Search for the cell housing the specified text and yield its [X, Y] center coordinate. 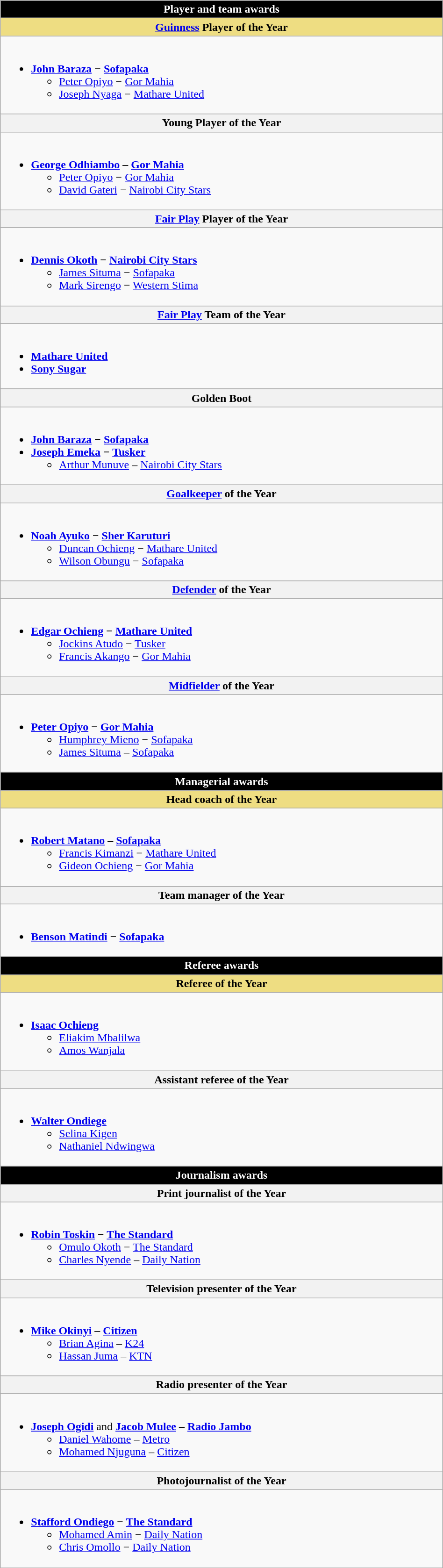
Player and team awards [221, 9]
Dennis Okoth − Nairobi City Stars James Situma − Sofapaka Mark Sirengo − Western Stima [221, 266]
Golden Boot [221, 398]
Robert Matano – Sofapaka Francis Kimanzi − Mathare United Gideon Ochieng − Gor Mahia [221, 847]
Radio presenter of the Year [221, 1385]
Head coach of the Year [221, 799]
Fair Play Team of the Year [221, 315]
Mike Okinyi – Citizen Brian Agina – K24 Hassan Juma – KTN [221, 1337]
Assistant referee of the Year [221, 1079]
Isaac OchiengEliakim MbalilwaAmos Wanjala [221, 1031]
Noah Ayuko − Sher Karuturi Duncan Ochieng − Mathare United Wilson Obungu − Sofapaka [221, 542]
John Baraza − Sofapaka Peter Opiyo − Gor Mahia Joseph Nyaga − Mathare United [221, 75]
Mathare UnitedSony Sugar [221, 356]
Benson Matindi − Sofapaka [221, 930]
Guinness Player of the Year [221, 27]
Fair Play Player of the Year [221, 219]
Walter OndiegeSelina KigenNathaniel Ndwingwa [221, 1127]
Joseph Ogidi and Jacob Mulee – Radio Jambo Daniel Wahome – Metro Mohamed Njuguna – Citizen [221, 1433]
Goalkeeper of the Year [221, 494]
Edgar Ochieng − Mathare United Jockins Atudo − Tusker Francis Akango − Gor Mahia [221, 637]
Defender of the Year [221, 590]
Referee of the Year [221, 983]
Stafford Ondiego − The Standard Mohamed Amin − Daily Nation Chris Omollo − Daily Nation [221, 1528]
Referee awards [221, 966]
Photojournalist of the Year [221, 1481]
Robin Toskin − The Standard Omulo Okoth − The Standard Charles Nyende – Daily Nation [221, 1241]
Young Player of the Year [221, 123]
Television presenter of the Year [221, 1289]
Journalism awards [221, 1175]
Team manager of the Year [221, 895]
John Baraza − Sofapaka Joseph Emeka − Tusker Arthur Munuve – Nairobi City Stars [221, 446]
George Odhiambo – Gor Mahia Peter Opiyo − Gor Mahia David Gateri − Nairobi City Stars [221, 171]
Managerial awards [221, 781]
Peter Opiyo − Gor Mahia Humphrey Mieno − Sofapaka James Situma – Sofapaka [221, 734]
Midfielder of the Year [221, 686]
Print journalist of the Year [221, 1193]
